Capture the cell that displays the provided text and extract its (x, y) central coordinate. 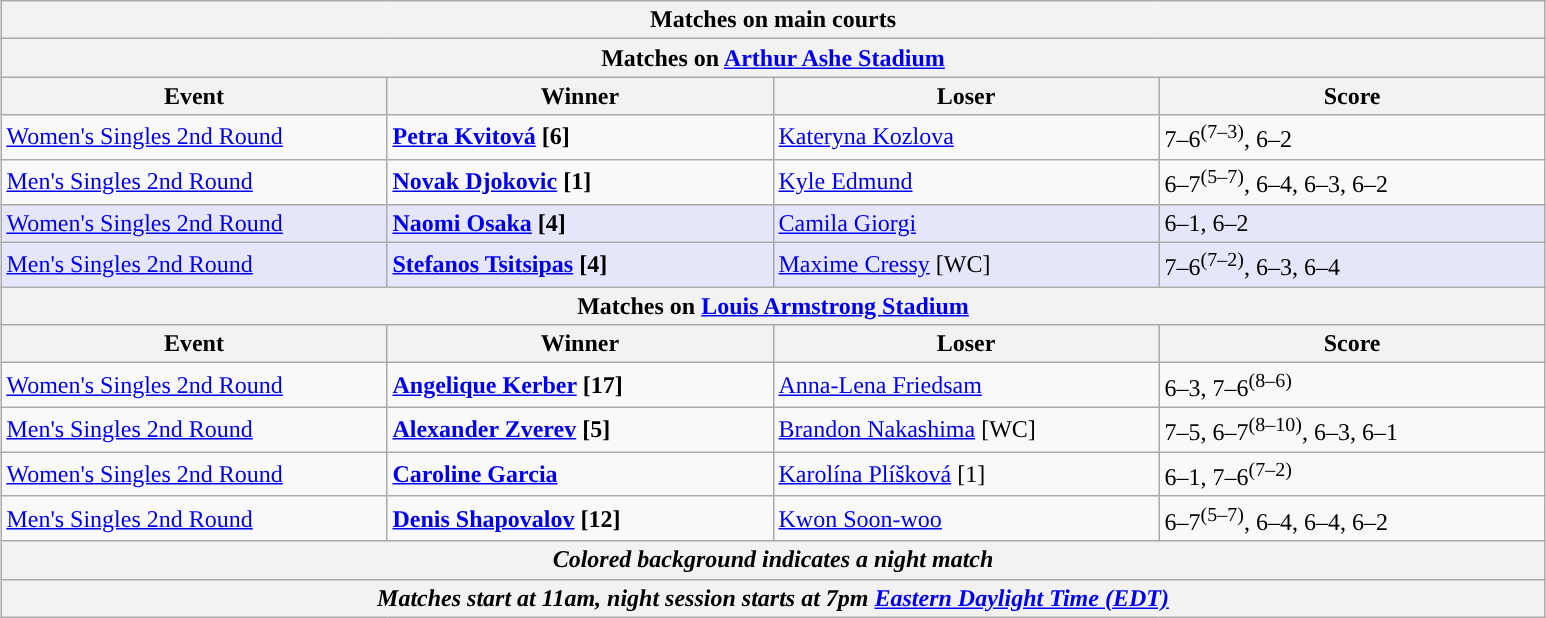
Alexander Zverev [5] (580, 430)
Kyle Edmund (966, 182)
Matches on Louis Armstrong Stadium (773, 306)
6–1, 6–2 (1352, 223)
Matches on Arthur Ashe Stadium (773, 58)
7–5, 6–7(8–10), 6–3, 6–1 (1352, 430)
Petra Kvitová [6] (580, 138)
Maxime Cressy [WC] (966, 264)
6–3, 7–6(8–6) (1352, 386)
Matches start at 11am, night session starts at 7pm Eastern Daylight Time (EDT) (773, 598)
7–6(7–3), 6–2 (1352, 138)
Brandon Nakashima [WC] (966, 430)
Denis Shapovalov [12] (580, 518)
6–7(5–7), 6–4, 6–3, 6–2 (1352, 182)
Naomi Osaka [4] (580, 223)
7–6(7–2), 6–3, 6–4 (1352, 264)
Colored background indicates a night match (773, 560)
Matches on main courts (773, 20)
Caroline Garcia (580, 474)
Kwon Soon-woo (966, 518)
Kateryna Kozlova (966, 138)
Stefanos Tsitsipas [4] (580, 264)
Camila Giorgi (966, 223)
Karolína Plíšková [1] (966, 474)
Angelique Kerber [17] (580, 386)
Anna-Lena Friedsam (966, 386)
6–7(5–7), 6–4, 6–4, 6–2 (1352, 518)
Novak Djokovic [1] (580, 182)
6–1, 7–6(7–2) (1352, 474)
